For the text-containing cell, return its midpoint in (X, Y) coordinate format. 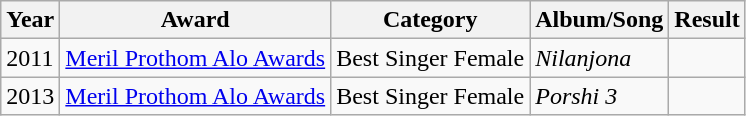
Category (430, 20)
Porshi 3 (600, 96)
Award (196, 20)
Year (30, 20)
2011 (30, 58)
Result (707, 20)
Nilanjona (600, 58)
2013 (30, 96)
Album/Song (600, 20)
